Identify which cell holds the provided text, then report its (x, y) central coordinate. 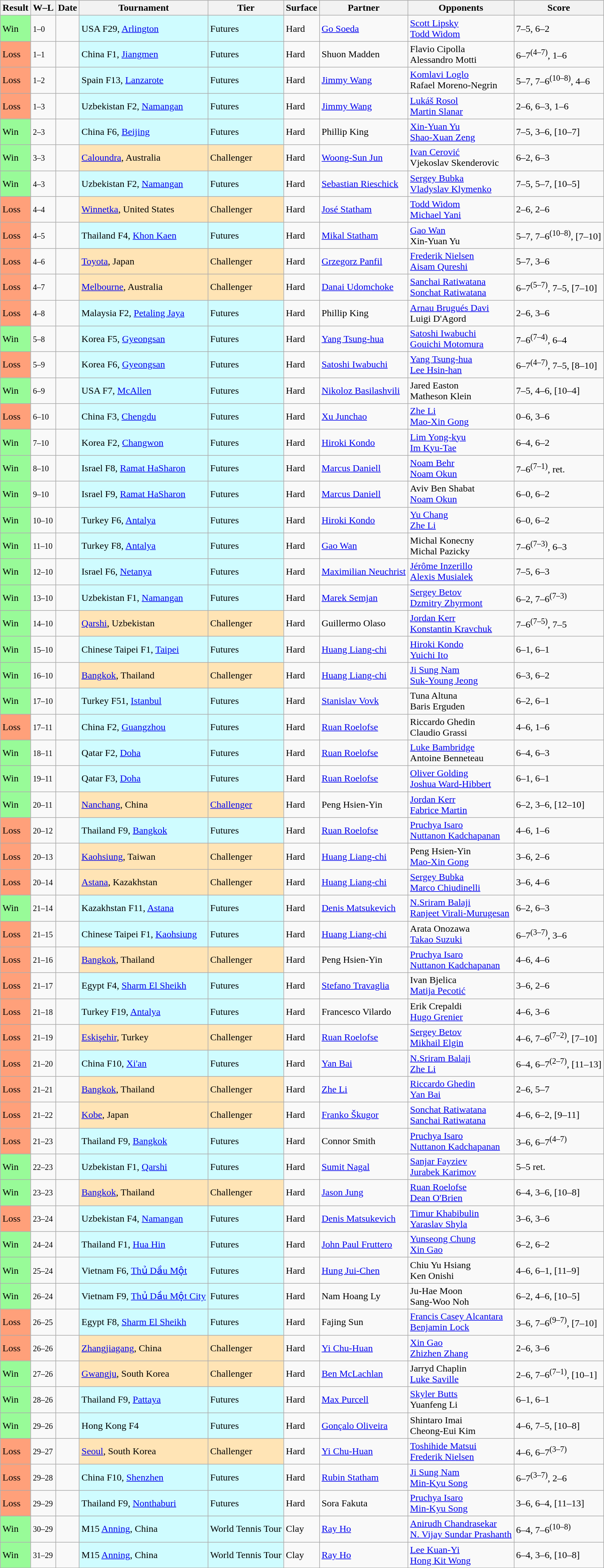
6–3, 6–2 (559, 675)
6–2, 4–6, [10–5] (559, 1296)
Gao Wan (364, 546)
Gonçalo Oliveira (364, 1425)
Shintaro Imai Cheong-Eui Kim (461, 1425)
6–7(3–7), 2–6 (559, 1477)
Sebastian Rieschick (364, 184)
Komlavi Loglo Rafael Moreno-Negrin (461, 80)
Ben McLachlan (364, 1374)
Chinese Taipei F1, Kaohsiung (144, 934)
4–6, 6–1, [11–9] (559, 1270)
7–6(7–3), 6–3 (559, 546)
Thailand F9, Nonthaburi (144, 1503)
China F10, Shenzhen (144, 1477)
Partner (364, 8)
14–10 (43, 624)
Result (16, 8)
Israel F6, Netanya (144, 572)
6–4, 6–7(2–7), [11–13] (559, 1063)
7–6(7–5), 7–5 (559, 624)
7–6(7–4), 6–4 (559, 339)
China F6, Beijing (144, 132)
Jordan Kerr Fabrice Martin (461, 805)
6–7(3–7), 3–6 (559, 934)
Ruan Roelofse Dean O'Brien (461, 1193)
Riccardo Ghedin Yan Bai (461, 1089)
13–10 (43, 597)
Jason Jung (364, 1193)
3–6, 7–6(9–7), [7–10] (559, 1322)
Yan Bai (364, 1063)
29–27 (43, 1451)
4–6 (43, 261)
4–6, 7–6(7–2), [7–10] (559, 1037)
26–26 (43, 1348)
Hung Jui-Chen (364, 1270)
Michal Konecny Michal Pazicky (461, 546)
2–6, 6–3, 1–6 (559, 106)
6–4, 6–2 (559, 442)
Xu Junchao (364, 417)
1–3 (43, 106)
Yang Tsung-hua Lee Hsin-han (461, 365)
21–18 (43, 1012)
Sonchat Ratiwatana Sanchai Ratiwatana (461, 1115)
Flavio Cipolla Alessandro Motti (461, 54)
Riccardo Ghedin Claudio Grassi (461, 727)
20–12 (43, 830)
1–0 (43, 29)
China F10, Xi'an (144, 1063)
Egypt F4, Sharm El Sheikh (144, 985)
6–2, 3–6, [12–10] (559, 805)
China F1, Jiangmen (144, 54)
3–6, 6–4, [11–13] (559, 1503)
Noam Behr Noam Okun (461, 468)
Arata Onozawa Takao Suzuki (461, 934)
Turkey F6, Antalya (144, 520)
6–4, 7–6(10–8) (559, 1529)
21–23 (43, 1141)
N.Sriram Balaji Ranjeet Virali-Murugesan (461, 908)
3–3 (43, 157)
4–6, 3–6 (559, 1012)
21–17 (43, 985)
Stefano Travaglia (364, 985)
Nam Hoang Ly (364, 1296)
Zhe Li Mao-Xin Gong (461, 417)
2–6, 7–6(7–1), [10–1] (559, 1374)
28–26 (43, 1400)
Arnau Brugués Davi Luigi D'Agord (461, 313)
12–10 (43, 572)
Uzbekistan F4, Namangan (144, 1218)
Opponents (461, 8)
Sergey Bubka Vladyslav Klymenko (461, 184)
Luke Bambridge Antoine Benneteau (461, 753)
29–26 (43, 1425)
Oliver Golding Joshua Ward-Hibbert (461, 779)
Maximilian Neuchrist (364, 572)
Malaysia F2, Petaling Jaya (144, 313)
21–16 (43, 960)
Yu Chang Zhe Li (461, 520)
Woong-Sun Jun (364, 157)
Rubin Statham (364, 1477)
Shuon Madden (364, 54)
José Statham (364, 209)
21–15 (43, 934)
5–8 (43, 339)
7–5, 5–7, [10–5] (559, 184)
17–10 (43, 701)
Gao Wan Xin-Yuan Yu (461, 235)
Aviv Ben Shabat Noam Okun (461, 494)
China F3, Chengdu (144, 417)
Jérôme Inzerillo Alexis Musialek (461, 572)
Seoul, South Korea (144, 1451)
23–24 (43, 1218)
7–6(7–1), ret. (559, 468)
6–9 (43, 391)
4–6, 6–2, [9–11] (559, 1115)
Anirudh Chandrasekar N. Vijay Sundar Prashanth (461, 1529)
7–5, 6–3 (559, 572)
Sora Fakuta (364, 1503)
Korea F2, Changwon (144, 442)
4–6, 6–7(3–7) (559, 1451)
21–20 (43, 1063)
Hong Kong F4 (144, 1425)
26–25 (43, 1322)
Hiroki Kondo Yuichi Ito (461, 649)
Franko Škugor (364, 1115)
21–22 (43, 1115)
Turkey F51, Istanbul (144, 701)
7–5, 4–6, [10–4] (559, 391)
Mikal Statham (364, 235)
Qatar F2, Doha (144, 753)
29–29 (43, 1503)
0–6, 3–6 (559, 417)
Lee Kuan-Yi Hong Kit Wong (461, 1555)
Melbourne, Australia (144, 287)
19–11 (43, 779)
Francis Casey Alcantara Benjamin Lock (461, 1322)
Satoshi Iwabuchi Gouichi Motomura (461, 339)
Tuna Altuna Baris Erguden (461, 701)
Yunseong Chung Xin Gao (461, 1245)
Vietnam F6, Thủ Dầu Một (144, 1270)
Date (68, 8)
26–24 (43, 1296)
27–26 (43, 1374)
Sumit Nagal (364, 1167)
21–21 (43, 1089)
Go Soeda (364, 29)
20–14 (43, 882)
Sanjar Fayziev Jurabek Karimov (461, 1167)
21–14 (43, 908)
7–5, 3–6, [10–7] (559, 132)
Jared Easton Matheson Klein (461, 391)
9–10 (43, 494)
Thailand F4, Khon Kaen (144, 235)
Ji Sung Nam Suk-Young Jeong (461, 675)
Egypt F8, Sharm El Sheikh (144, 1322)
2–6, 5–7 (559, 1089)
Kaohsiung, Taiwan (144, 857)
30–29 (43, 1529)
Timur Khabibulin Yaraslav Shyla (461, 1218)
Satoshi Iwabuchi (364, 365)
24–24 (43, 1245)
7–10 (43, 442)
Lukáš Rosol Martin Slanar (461, 106)
8–10 (43, 468)
Score (559, 8)
Israel F9, Ramat HaSharon (144, 494)
USA F7, McAllen (144, 391)
USA F29, Arlington (144, 29)
Tournament (144, 8)
22–23 (43, 1167)
Todd Widom Michael Yani (461, 209)
6–7(5–7), 7–5, [7–10] (559, 287)
5–7, 7–6(10–8), 4–6 (559, 80)
7–5, 6–2 (559, 29)
2–6, 2–6 (559, 209)
6–4, 6–3 (559, 753)
W–L (43, 8)
Uzbekistan F1, Qarshi (144, 1167)
18–11 (43, 753)
Caloundra, Australia (144, 157)
4–6, 4–6 (559, 960)
Ji Sung Nam Min-Kyu Song (461, 1477)
Erik Crepaldi Hugo Grenier (461, 1012)
Uzbekistan F1, Namangan (144, 597)
Winnetka, United States (144, 209)
Korea F5, Gyeongsan (144, 339)
Ivan Cerović Vjekoslav Skenderovic (461, 157)
Nanchang, China (144, 805)
Kazakhstan F11, Astana (144, 908)
Lim Yong-kyu Im Kyu-Tae (461, 442)
Peng Hsien-Yin Mao-Xin Gong (461, 857)
Chinese Taipei F1, Taipei (144, 649)
Grzegorz Panfil (364, 261)
6–2, 6–2 (559, 1245)
4–6, 7–5, [10–8] (559, 1425)
John Paul Fruttero (364, 1245)
17–11 (43, 727)
5–7, 7–6(10–8), [7–10] (559, 235)
Ju-Hae Moon Sang-Woo Noh (461, 1296)
Gwangju, South Korea (144, 1374)
11–10 (43, 546)
23–23 (43, 1193)
Vietnam F9, Thủ Dầu Một City (144, 1296)
20–13 (43, 857)
China F2, Guangzhou (144, 727)
31–29 (43, 1555)
4–7 (43, 287)
Sergey Bubka Marco Chiudinelli (461, 882)
25–24 (43, 1270)
Ivan Bjelica Matija Pecotić (461, 985)
Toyota, Japan (144, 261)
4–8 (43, 313)
5–7, 3–6 (559, 261)
Frederik Nielsen Aisam Qureshi (461, 261)
Connor Smith (364, 1141)
Marek Semjan (364, 597)
Israel F8, Ramat HaSharon (144, 468)
Kobe, Japan (144, 1115)
16–10 (43, 675)
2–3 (43, 132)
Max Purcell (364, 1400)
6–7(4–7), 7–5, [8–10] (559, 365)
Zhe Li (364, 1089)
1–2 (43, 80)
Qarshi, Uzbekistan (144, 624)
21–19 (43, 1037)
3–6, 4–6 (559, 882)
Chiu Yu Hsiang Ken Onishi (461, 1270)
Turkey F8, Antalya (144, 546)
Yang Tsung-hua (364, 339)
Thailand F1, Hua Hin (144, 1245)
Francesco Vilardo (364, 1012)
Nikoloz Basilashvili (364, 391)
Turkey F19, Antalya (144, 1012)
10–10 (43, 520)
15–10 (43, 649)
Surface (302, 8)
1–1 (43, 54)
4–4 (43, 209)
5–9 (43, 365)
Tier (246, 8)
3–6, 6–7(4–7) (559, 1141)
Pruchya Isaro Min-Kyu Song (461, 1503)
Xin-Yuan Yu Shao-Xuan Zeng (461, 132)
Qatar F3, Doha (144, 779)
6–7(4–7), 1–6 (559, 54)
Skyler Butts Yuanfeng Li (461, 1400)
Fajing Sun (364, 1322)
Eskişehir, Turkey (144, 1037)
4–5 (43, 235)
Korea F6, Gyeongsan (144, 365)
Xin Gao Zhizhen Zhang (461, 1348)
Sergey Betov Dzmitry Zhyrmont (461, 597)
Jarryd Chaplin Luke Saville (461, 1374)
6–2, 7–6(7–3) (559, 597)
20–11 (43, 805)
Sergey Betov Mikhail Elgin (461, 1037)
Stanislav Vovk (364, 701)
Thailand F9, Pattaya (144, 1400)
5–5 ret. (559, 1167)
Toshihide Matsui Frederik Nielsen (461, 1451)
6–2, 6–1 (559, 701)
Guillermo Olaso (364, 624)
Spain F13, Lanzarote (144, 80)
Danai Udomchoke (364, 287)
Jordan Kerr Konstantin Kravchuk (461, 624)
Astana, Kazakhstan (144, 882)
3–6, 3–6 (559, 1218)
29–28 (43, 1477)
Scott Lipsky Todd Widom (461, 29)
N.Sriram Balaji Zhe Li (461, 1063)
4–3 (43, 184)
Zhangjiagang, China (144, 1348)
6–10 (43, 417)
Sanchai Ratiwatana Sonchat Ratiwatana (461, 287)
